Capture the cell that displays the provided text and extract its (x, y) central coordinate. 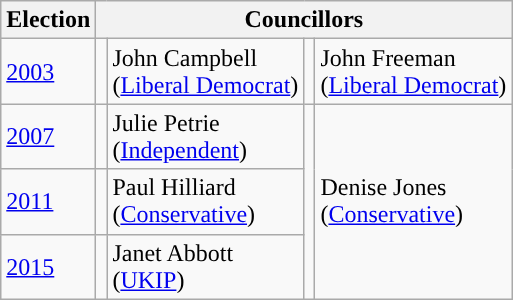
Paul Hilliard(Conservative) (206, 202)
John Campbell(Liberal Democrat) (206, 72)
2003 (48, 72)
Councillors (304, 20)
Election (48, 20)
2011 (48, 202)
Julie Petrie(Independent) (206, 136)
2015 (48, 266)
Denise Jones(Conservative) (414, 202)
Janet Abbott(UKIP) (206, 266)
2007 (48, 136)
John Freeman(Liberal Democrat) (414, 72)
